Capture the cell that displays the provided text and extract its (X, Y) central coordinate. 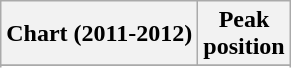
Chart (2011-2012) (100, 34)
Peakposition (244, 34)
